Search for the cell housing the specified text and yield its (x, y) center coordinate. 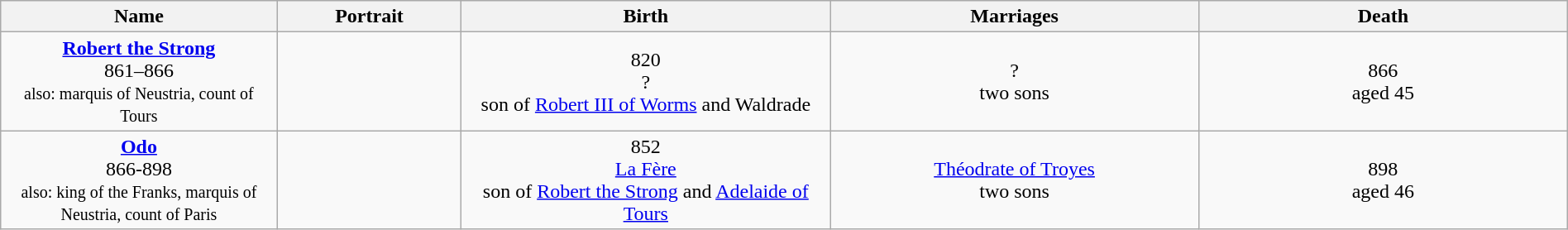
898aged 46 (1383, 180)
Name (139, 17)
Robert the Strong861–866also: marquis of Neustria, count of Tours (139, 81)
Odo866-898also: king of the Franks, marquis of Neustria, count of Paris (139, 180)
Death (1383, 17)
866aged 45 (1383, 81)
852La Fèreson of Robert the Strong and Adelaide of Tours (646, 180)
?two sons (1015, 81)
Théodrate of Troyestwo sons (1015, 180)
Birth (646, 17)
Portrait (369, 17)
820?son of Robert III of Worms and Waldrade (646, 81)
Marriages (1015, 17)
